Locate the cell with the specified text and output its (X, Y) center coordinate. 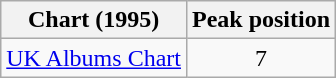
Peak position (260, 20)
Chart (1995) (94, 20)
7 (260, 58)
UK Albums Chart (94, 58)
